Capture the cell that displays the provided text and extract its [X, Y] central coordinate. 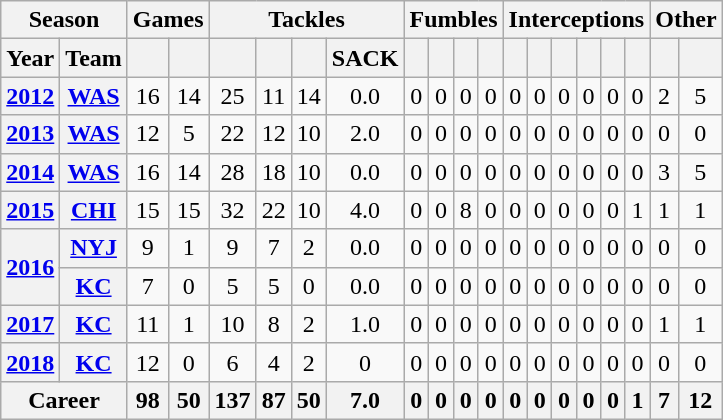
2018 [30, 362]
2017 [30, 324]
4.0 [365, 210]
98 [148, 400]
Year [30, 58]
NYJ [94, 248]
SACK [365, 58]
1.0 [365, 324]
CHI [94, 210]
87 [274, 400]
Interceptions [576, 20]
Season [64, 20]
137 [232, 400]
7.0 [365, 400]
Career [64, 400]
Fumbles [454, 20]
18 [274, 172]
2015 [30, 210]
Team [94, 58]
Other [686, 20]
28 [232, 172]
25 [232, 96]
6 [232, 362]
4 [274, 362]
2016 [30, 267]
2013 [30, 134]
2014 [30, 172]
Tackles [306, 20]
2.0 [365, 134]
32 [232, 210]
2012 [30, 96]
3 [664, 172]
Games [168, 20]
